From the cell containing the given text, extract its center point as [X, Y] coordinate. 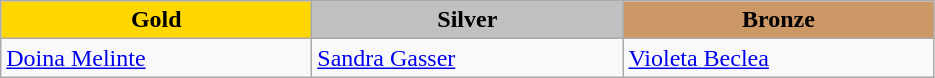
Silver [468, 20]
Bronze [778, 20]
Violeta Beclea [778, 58]
Doina Melinte [156, 58]
Sandra Gasser [468, 58]
Gold [156, 20]
